Locate the cell with the specified text and output its [x, y] center coordinate. 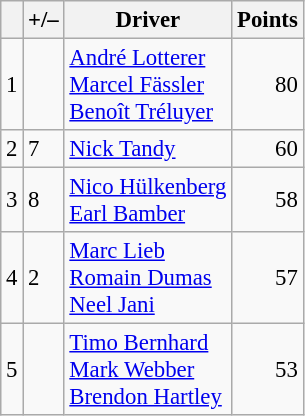
60 [268, 149]
3 [12, 200]
+/– [44, 20]
Nick Tandy [148, 149]
André Lotterer Marcel Fässler Benoît Tréluyer [148, 85]
Nico Hülkenberg Earl Bamber [148, 200]
5 [12, 370]
Marc Lieb Romain Dumas Neel Jani [148, 278]
57 [268, 278]
Driver [148, 20]
Points [268, 20]
7 [44, 149]
Timo Bernhard Mark Webber Brendon Hartley [148, 370]
80 [268, 85]
58 [268, 200]
8 [44, 200]
1 [12, 85]
53 [268, 370]
4 [12, 278]
